Extract the [X, Y] coordinate from the center of the cell holding the provided text.  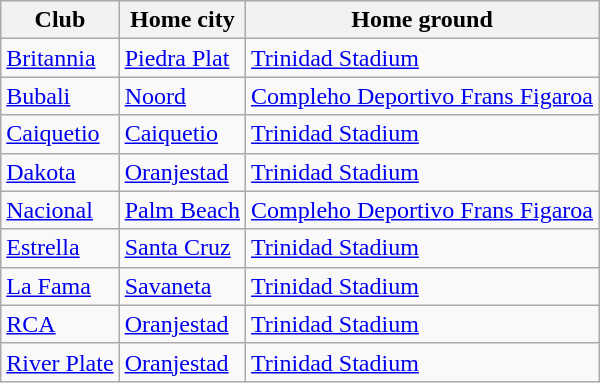
Britannia [60, 58]
Home city [182, 20]
River Plate [60, 362]
Savaneta [182, 286]
RCA [60, 324]
Nacional [60, 210]
Estrella [60, 248]
Home ground [422, 20]
Club [60, 20]
Piedra Plat [182, 58]
Palm Beach [182, 210]
Noord [182, 96]
La Fama [60, 286]
Dakota [60, 172]
Bubali [60, 96]
Santa Cruz [182, 248]
